Identify which cell holds the provided text, then report its (X, Y) central coordinate. 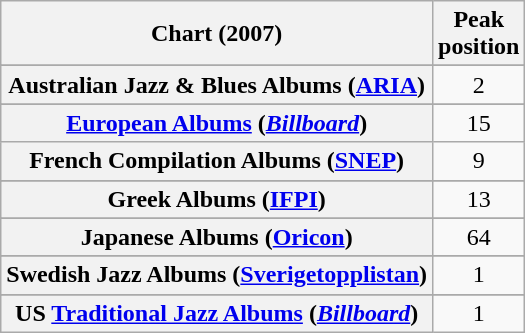
15 (479, 123)
Peakposition (479, 34)
Greek Albums (IFPI) (217, 199)
64 (479, 237)
2 (479, 85)
European Albums (Billboard) (217, 123)
Japanese Albums (Oricon) (217, 237)
French Compilation Albums (SNEP) (217, 161)
Chart (2007) (217, 34)
Australian Jazz & Blues Albums (ARIA) (217, 85)
9 (479, 161)
Swedish Jazz Albums (Sverigetopplistan) (217, 275)
13 (479, 199)
US Traditional Jazz Albums (Billboard) (217, 313)
